For the text-containing cell, return its midpoint in [x, y] coordinate format. 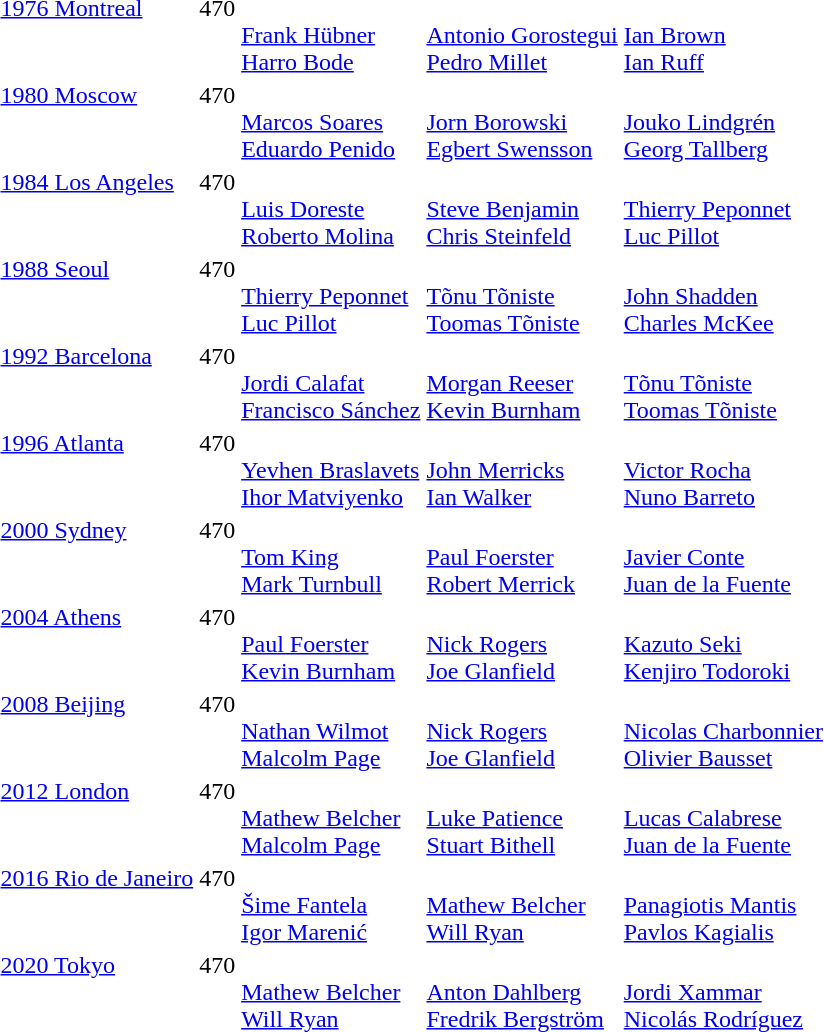
Kazuto SekiKenjiro Todoroki [723, 644]
Yevhen BraslavetsIhor Matviyenko [331, 470]
Jordi CalafatFrancisco Sánchez [331, 383]
Marcos SoaresEduardo Penido [331, 122]
John MerricksIan Walker [522, 470]
Tom KingMark Turnbull [331, 557]
Mathew BelcherWill Ryan [522, 905]
Luis DoresteRoberto Molina [331, 209]
Šime FantelaIgor Marenić [331, 905]
John ShaddenCharles McKee [723, 296]
Nicolas CharbonnierOlivier Bausset [723, 731]
Paul FoersterRobert Merrick [522, 557]
Lucas CalabreseJuan de la Fuente [723, 818]
Nathan WilmotMalcolm Page [331, 731]
Steve BenjaminChris Steinfeld [522, 209]
Mathew BelcherMalcolm Page [331, 818]
Panagiotis MantisPavlos Kagialis [723, 905]
Jouko LindgrénGeorg Tallberg [723, 122]
Luke PatienceStuart Bithell [522, 818]
Jorn BorowskiEgbert Swensson [522, 122]
Victor RochaNuno Barreto [723, 470]
Paul FoersterKevin Burnham [331, 644]
Javier ConteJuan de la Fuente [723, 557]
Morgan ReeserKevin Burnham [522, 383]
